From the cell containing the given text, extract its center point as (X, Y) coordinate. 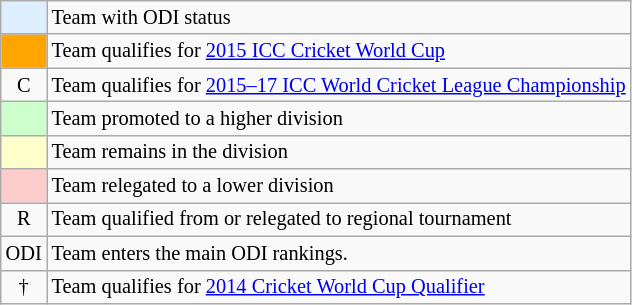
ODI (24, 253)
Team qualifies for 2015–17 ICC World Cricket League Championship (339, 85)
R (24, 219)
† (24, 287)
Team relegated to a lower division (339, 186)
Team qualifies for 2015 ICC Cricket World Cup (339, 51)
C (24, 85)
Team remains in the division (339, 152)
Team qualified from or relegated to regional tournament (339, 219)
Team qualifies for 2014 Cricket World Cup Qualifier (339, 287)
Team promoted to a higher division (339, 118)
Team enters the main ODI rankings. (339, 253)
Team with ODI status (339, 17)
